Find where the given text appears and provide that cell's center as [X, Y] coordinate. 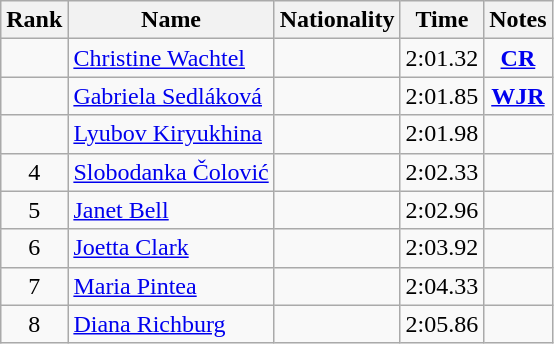
Rank [34, 20]
WJR [518, 96]
8 [34, 324]
2:01.85 [442, 96]
Christine Wachtel [171, 58]
Janet Bell [171, 210]
Lyubov Kiryukhina [171, 134]
Nationality [337, 20]
Name [171, 20]
Diana Richburg [171, 324]
Joetta Clark [171, 248]
Slobodanka Čolović [171, 172]
Gabriela Sedláková [171, 96]
2:05.86 [442, 324]
7 [34, 286]
2:03.92 [442, 248]
2:02.96 [442, 210]
2:02.33 [442, 172]
CR [518, 58]
4 [34, 172]
Time [442, 20]
2:01.32 [442, 58]
5 [34, 210]
Maria Pintea [171, 286]
2:01.98 [442, 134]
2:04.33 [442, 286]
Notes [518, 20]
6 [34, 248]
